Provide the [X, Y] coordinate of the cell's center where the given text is located.  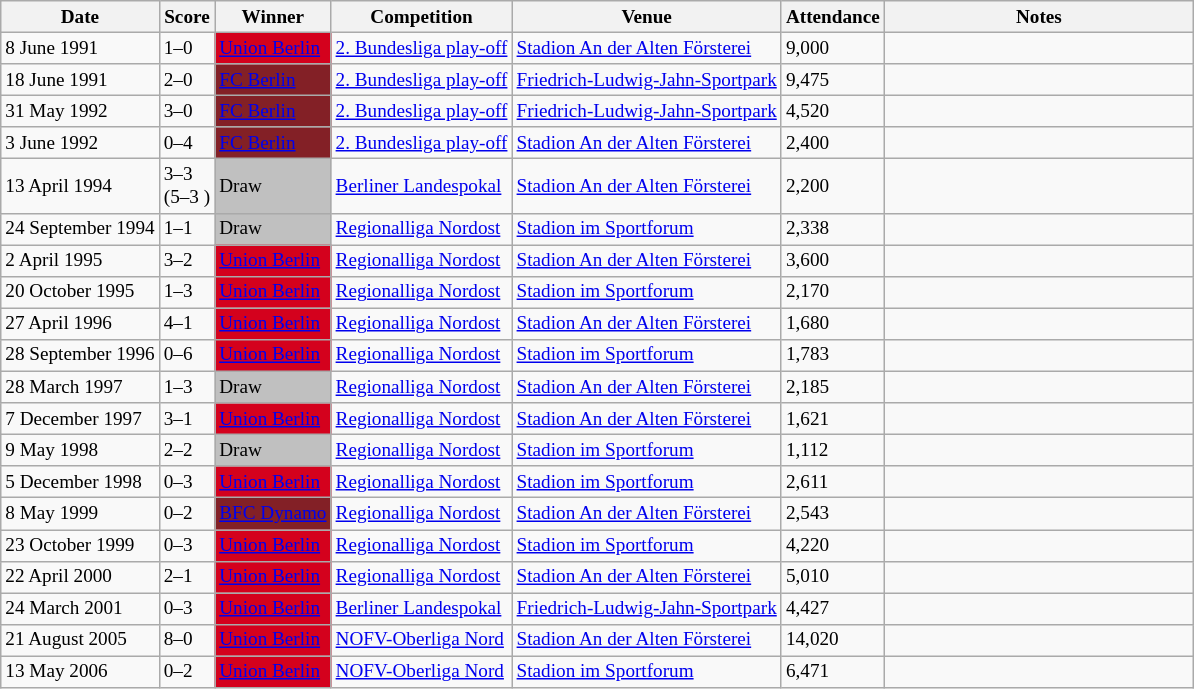
1,621 [832, 419]
14,020 [832, 640]
22 April 2000 [80, 577]
0–4 [187, 143]
18 June 1991 [80, 80]
21 August 2005 [80, 640]
Venue [646, 17]
Winner [273, 17]
2–0 [187, 80]
9,000 [832, 48]
8 June 1991 [80, 48]
2,338 [832, 229]
2–2 [187, 450]
3 June 1992 [80, 143]
2–1 [187, 577]
5 December 1998 [80, 482]
2,400 [832, 143]
Score [187, 17]
13 May 2006 [80, 672]
Attendance [832, 17]
28 March 1997 [80, 387]
3,600 [832, 261]
8–0 [187, 640]
1,783 [832, 355]
4,520 [832, 111]
6,471 [832, 672]
4,220 [832, 545]
27 April 1996 [80, 324]
1–1 [187, 229]
20 October 1995 [80, 292]
Date [80, 17]
1,112 [832, 450]
2,200 [832, 186]
1,680 [832, 324]
24 September 1994 [80, 229]
1–0 [187, 48]
2,185 [832, 387]
3–0 [187, 111]
23 October 1999 [80, 545]
BFC Dynamo [273, 514]
0–6 [187, 355]
13 April 1994 [80, 186]
4,427 [832, 609]
2,170 [832, 292]
9 May 1998 [80, 450]
Notes [1038, 17]
5,010 [832, 577]
3–2 [187, 261]
2 April 1995 [80, 261]
28 September 1996 [80, 355]
4–1 [187, 324]
2,543 [832, 514]
7 December 1997 [80, 419]
24 March 2001 [80, 609]
3–1 [187, 419]
9,475 [832, 80]
2,611 [832, 482]
8 May 1999 [80, 514]
31 May 1992 [80, 111]
Competition [422, 17]
3–3 (5–3 ) [187, 186]
